Return the [x, y] coordinate for the center point of the cell that contains the specified text.  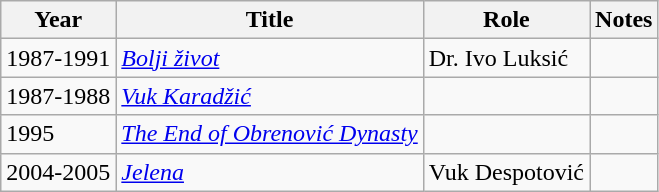
Dr. Ivo Luksić [506, 58]
Vuk Karadžić [270, 96]
Bolji život [270, 58]
1987-1988 [58, 96]
1987-1991 [58, 58]
Vuk Despotović [506, 172]
2004-2005 [58, 172]
Title [270, 20]
Role [506, 20]
Jelena [270, 172]
Year [58, 20]
The End of Obrenović Dynasty [270, 134]
1995 [58, 134]
Notes [624, 20]
